Locate the cell with the specified text and output its [x, y] center coordinate. 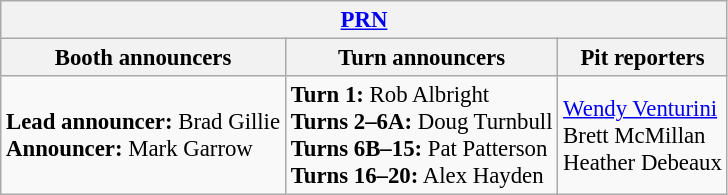
Pit reporters [642, 58]
Lead announcer: Brad GillieAnnouncer: Mark Garrow [144, 136]
Turn 1: Rob AlbrightTurns 2–6A: Doug TurnbullTurns 6B–15: Pat PattersonTurns 16–20: Alex Hayden [421, 136]
Booth announcers [144, 58]
PRN [364, 20]
Wendy VenturiniBrett McMillanHeather Debeaux [642, 136]
Turn announcers [421, 58]
